Detect which cell encompasses the target text, then output its [x, y] center coordinate. 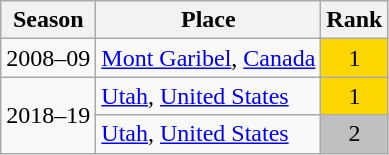
2 [354, 134]
2008–09 [48, 58]
Mont Garibel, Canada [208, 58]
2018–19 [48, 115]
Rank [354, 20]
Place [208, 20]
Season [48, 20]
